Capture the cell that displays the provided text and extract its [X, Y] central coordinate. 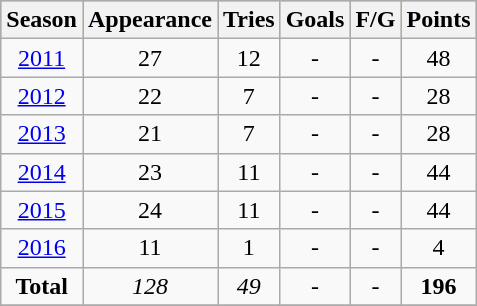
22 [150, 96]
4 [438, 248]
24 [150, 210]
2015 [42, 210]
49 [250, 286]
128 [150, 286]
Total [42, 286]
Appearance [150, 20]
2013 [42, 134]
2016 [42, 248]
F/G [376, 20]
12 [250, 58]
1 [250, 248]
21 [150, 134]
2011 [42, 58]
Goals [315, 20]
48 [438, 58]
Points [438, 20]
Season [42, 20]
23 [150, 172]
27 [150, 58]
196 [438, 286]
2014 [42, 172]
2012 [42, 96]
Tries [250, 20]
